Find where the given text appears and provide that cell's center as [x, y] coordinate. 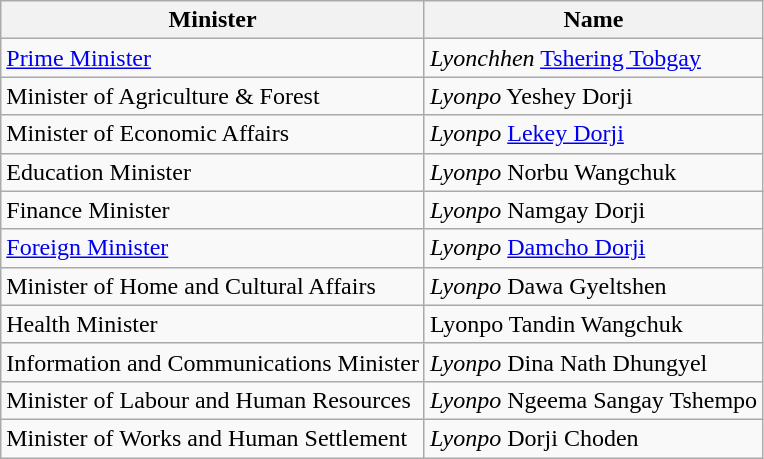
Name [593, 20]
Prime Minister [213, 58]
Lyonpo Dawa Gyeltshen [593, 286]
Minister [213, 20]
Lyonpo Yeshey Dorji [593, 96]
Lyonpo Namgay Dorji [593, 210]
Information and Communications Minister [213, 362]
Lyonpo Tandin Wangchuk [593, 324]
Minister of Home and Cultural Affairs [213, 286]
Minister of Works and Human Settlement [213, 438]
Lyonpo Damcho Dorji [593, 248]
Foreign Minister [213, 248]
Lyonpo Dina Nath Dhungyel [593, 362]
Minister of Labour and Human Resources [213, 400]
Lyonpo Lekey Dorji [593, 134]
Lyonchhen Tshering Tobgay [593, 58]
Education Minister [213, 172]
Finance Minister [213, 210]
Minister of Agriculture & Forest [213, 96]
Minister of Economic Affairs [213, 134]
Lyonpo Dorji Choden [593, 438]
Lyonpo Norbu Wangchuk [593, 172]
Health Minister [213, 324]
Lyonpo Ngeema Sangay Tshempo [593, 400]
